Search for the cell housing the specified text and yield its [X, Y] center coordinate. 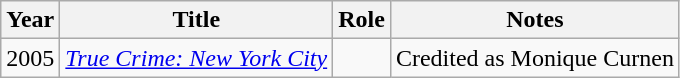
True Crime: New York City [196, 58]
Year [30, 20]
2005 [30, 58]
Notes [534, 20]
Credited as Monique Curnen [534, 58]
Role [362, 20]
Title [196, 20]
